Capture the cell that displays the provided text and extract its [X, Y] central coordinate. 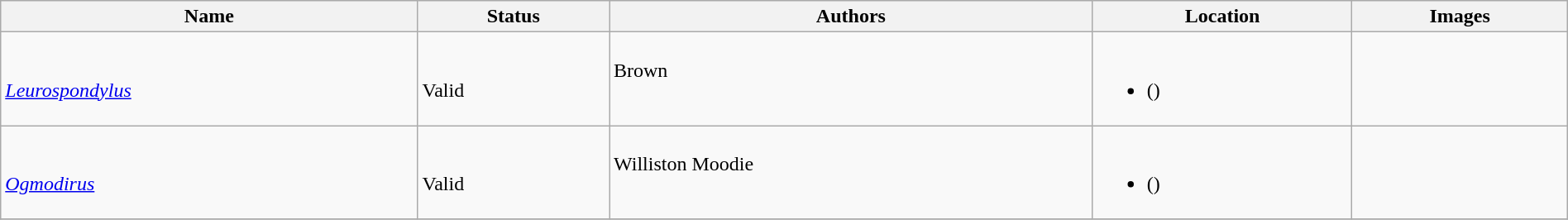
Location [1222, 17]
Ogmodirus [209, 172]
Authors [850, 17]
Name [209, 17]
Williston Moodie [837, 172]
Brown [837, 79]
Leurospondylus [209, 79]
Images [1460, 17]
Status [514, 17]
